Determine the [x, y] coordinate at the center of the cell enclosing the given text.  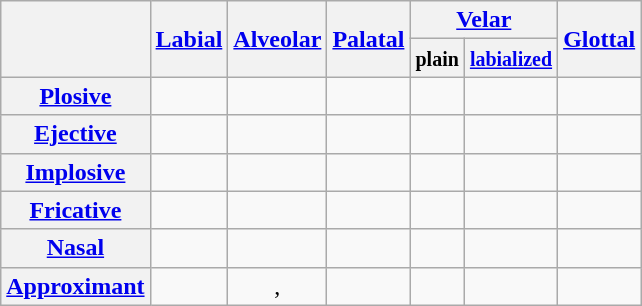
Fricative [76, 210]
Implosive [76, 172]
Palatal [368, 39]
Plosive [76, 96]
Labial [189, 39]
labialized [510, 58]
Nasal [76, 248]
, [278, 286]
Alveolar [278, 39]
Approximant [76, 286]
Velar [484, 20]
Glottal [600, 39]
Ejective [76, 134]
plain [437, 58]
